Provide the (x, y) coordinate of the cell's center where the given text is located.  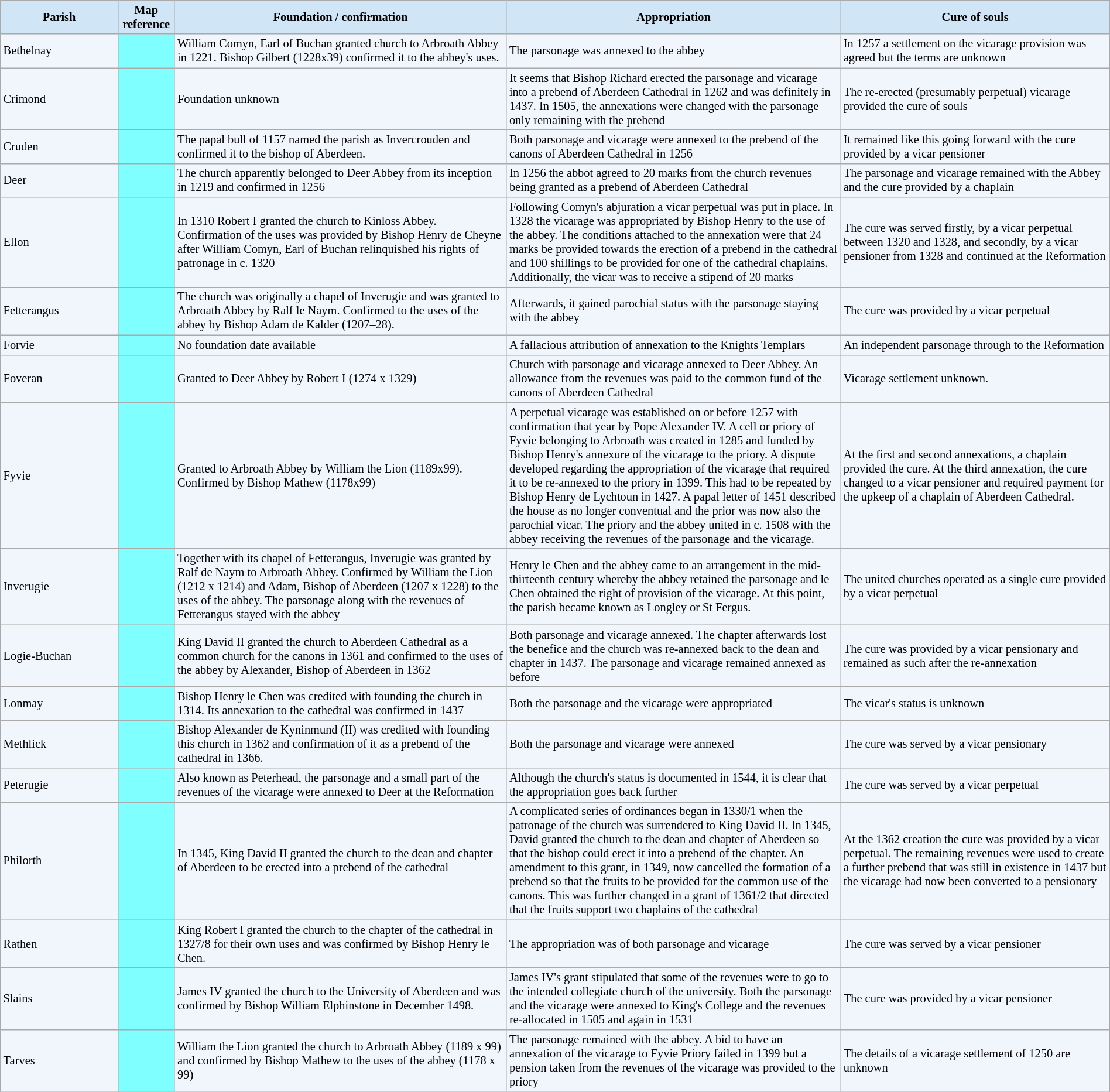
Parish (60, 17)
Deer (60, 180)
Crimond (60, 99)
The parsonage and vicarage remained with the Abbey and the cure provided by a chaplain (975, 180)
Logie-Buchan (60, 656)
No foundation date available (341, 345)
In 1257 a settlement on the vicarage provision was agreed but the terms are unknown (975, 51)
Bethelnay (60, 51)
Philorth (60, 861)
Slains (60, 998)
Both the parsonage and vicarage were annexed (673, 744)
Vicarage settlement unknown. (975, 379)
Inverugie (60, 587)
William Comyn, Earl of Buchan granted church to Arbroath Abbey in 1221. Bishop Gilbert (1228x39) confirmed it to the abbey's uses. (341, 51)
The cure was served by a vicar pensionary (975, 744)
Foundation unknown (341, 99)
Both parsonage and vicarage were annexed to the prebend of the canons of Aberdeen Cathedral in 1256 (673, 146)
Appropriation (673, 17)
James IV granted the church to the University of Aberdeen and was confirmed by Bishop William Elphinstone in December 1498. (341, 998)
Methlick (60, 744)
William the Lion granted the church to Arbroath Abbey (1189 x 99) and confirmed by Bishop Mathew to the uses of the abbey (1178 x 99) (341, 1060)
Ellon (60, 242)
An independent parsonage through to the Reformation (975, 345)
The papal bull of 1157 named the parish as Invercrouden and confirmed it to the bishop of Aberdeen. (341, 146)
Foveran (60, 379)
Granted to Deer Abbey by Robert I (1274 x 1329) (341, 379)
The parsonage was annexed to the abbey (673, 51)
Also known as Peterhead, the parsonage and a small part of the revenues of the vicarage were annexed to Deer at the Reformation (341, 785)
King Robert I granted the church to the chapter of the cathedral in 1327/8 for their own uses and was confirmed by Bishop Henry le Chen. (341, 944)
The re-erected (presumably perpetual) vicarage provided the cure of souls (975, 99)
The cure was provided by a vicar perpetual (975, 311)
The cure was provided by a vicar pensioner (975, 998)
The church apparently belonged to Deer Abbey from its inception in 1219 and confirmed in 1256 (341, 180)
It remained like this going forward with the cure provided by a vicar pensioner (975, 146)
Peterugie (60, 785)
The cure was provided by a vicar pensionary and remained as such after the re-annexation (975, 656)
The vicar's status is unknown (975, 703)
Both the parsonage and the vicarage were appropriated (673, 703)
Fyvie (60, 475)
The united churches operated as a single cure provided by a vicar perpetual (975, 587)
Cure of souls (975, 17)
Tarves (60, 1060)
Although the church's status is documented in 1544, it is clear that the appropriation goes back further (673, 785)
Cruden (60, 146)
The cure was served by a vicar pensioner (975, 944)
The cure was served by a vicar perpetual (975, 785)
In 1256 the abbot agreed to 20 marks from the church revenues being granted as a prebend of Aberdeen Cathedral (673, 180)
Fetterangus (60, 311)
The appropriation was of both parsonage and vicarage (673, 944)
Bishop Alexander de Kyninmund (II) was credited with founding this church in 1362 and confirmation of it as a prebend of the cathedral in 1366. (341, 744)
Bishop Henry le Chen was credited with founding the church in 1314. Its annexation to the cathedral was confirmed in 1437 (341, 703)
A fallacious attribution of annexation to the Knights Templars (673, 345)
Granted to Arbroath Abbey by William the Lion (1189x99). Confirmed by Bishop Mathew (1178x99) (341, 475)
Rathen (60, 944)
Map reference (146, 17)
The details of a vicarage settlement of 1250 are unknown (975, 1060)
In 1345, King David II granted the church to the dean and chapter of Aberdeen to be erected into a prebend of the cathedral (341, 861)
Lonmay (60, 703)
Forvie (60, 345)
Afterwards, it gained parochial status with the parsonage staying with the abbey (673, 311)
Foundation / confirmation (341, 17)
